Output the (X, Y) coordinate of the center of the cell containing the given text.  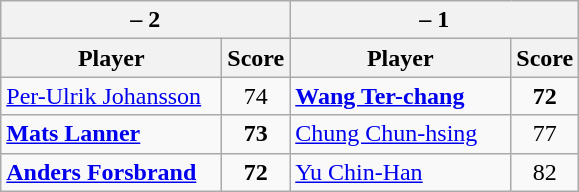
Anders Forsbrand (112, 172)
– 2 (146, 20)
Chung Chun-hsing (400, 134)
– 1 (434, 20)
73 (256, 134)
74 (256, 96)
Mats Lanner (112, 134)
Wang Ter-chang (400, 96)
Yu Chin-Han (400, 172)
82 (545, 172)
Per-Ulrik Johansson (112, 96)
77 (545, 134)
